Detect which cell encompasses the target text, then output its [x, y] center coordinate. 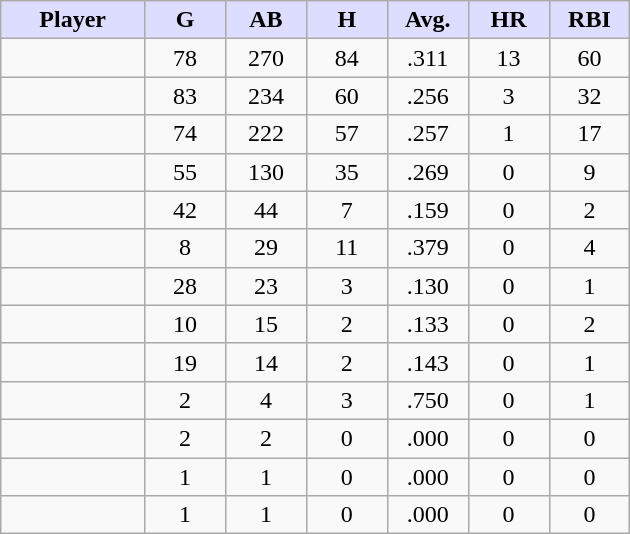
57 [346, 134]
23 [266, 286]
.256 [428, 96]
7 [346, 210]
130 [266, 172]
.159 [428, 210]
H [346, 20]
19 [186, 362]
29 [266, 248]
17 [590, 134]
9 [590, 172]
42 [186, 210]
.143 [428, 362]
Avg. [428, 20]
11 [346, 248]
270 [266, 58]
14 [266, 362]
HR [508, 20]
.311 [428, 58]
28 [186, 286]
.269 [428, 172]
222 [266, 134]
13 [508, 58]
10 [186, 324]
15 [266, 324]
.379 [428, 248]
Player [73, 20]
AB [266, 20]
.133 [428, 324]
78 [186, 58]
.257 [428, 134]
35 [346, 172]
84 [346, 58]
G [186, 20]
.130 [428, 286]
44 [266, 210]
RBI [590, 20]
83 [186, 96]
32 [590, 96]
.750 [428, 400]
74 [186, 134]
8 [186, 248]
55 [186, 172]
234 [266, 96]
